Output the [X, Y] coordinate of the center of the cell containing the given text.  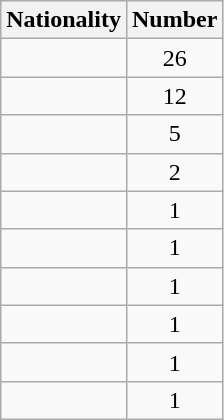
5 [174, 134]
12 [174, 96]
Nationality [64, 20]
2 [174, 172]
26 [174, 58]
Number [174, 20]
